Capture the cell that displays the provided text and extract its (X, Y) central coordinate. 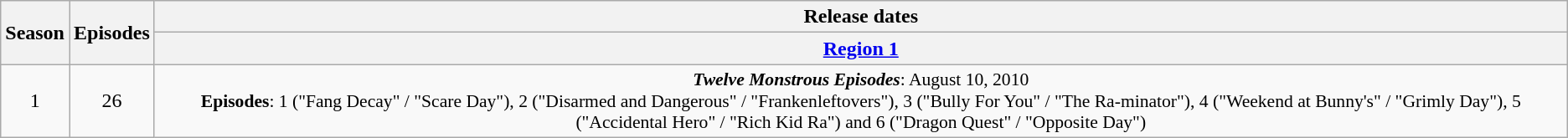
1 (35, 100)
Season (35, 33)
Release dates (861, 17)
26 (111, 100)
Episodes (111, 33)
Region 1 (861, 49)
